Detect which cell encompasses the target text, then output its [x, y] center coordinate. 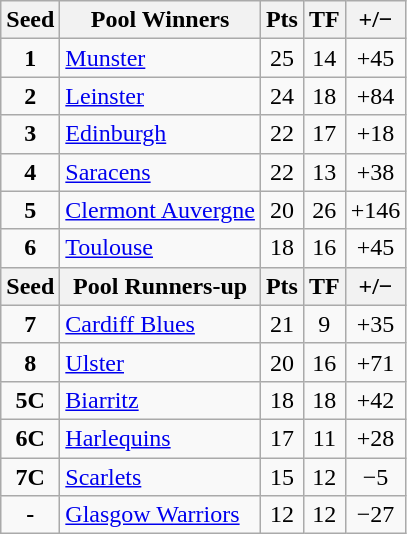
Pool Winners [160, 20]
4 [30, 172]
Munster [160, 58]
Clermont Auvergne [160, 210]
15 [282, 477]
21 [282, 324]
Biarritz [160, 400]
Edinburgh [160, 134]
- [30, 515]
25 [282, 58]
9 [324, 324]
Glasgow Warriors [160, 515]
Ulster [160, 362]
Scarlets [160, 477]
+71 [376, 362]
11 [324, 438]
8 [30, 362]
+18 [376, 134]
1 [30, 58]
6 [30, 248]
+42 [376, 400]
2 [30, 96]
Saracens [160, 172]
6C [30, 438]
26 [324, 210]
5C [30, 400]
−27 [376, 515]
Pool Runners-up [160, 286]
+38 [376, 172]
−5 [376, 477]
Harlequins [160, 438]
Toulouse [160, 248]
24 [282, 96]
3 [30, 134]
13 [324, 172]
+35 [376, 324]
Leinster [160, 96]
7C [30, 477]
+84 [376, 96]
+146 [376, 210]
Cardiff Blues [160, 324]
14 [324, 58]
5 [30, 210]
7 [30, 324]
+28 [376, 438]
